Return the [X, Y] coordinate for the center point of the cell that contains the specified text.  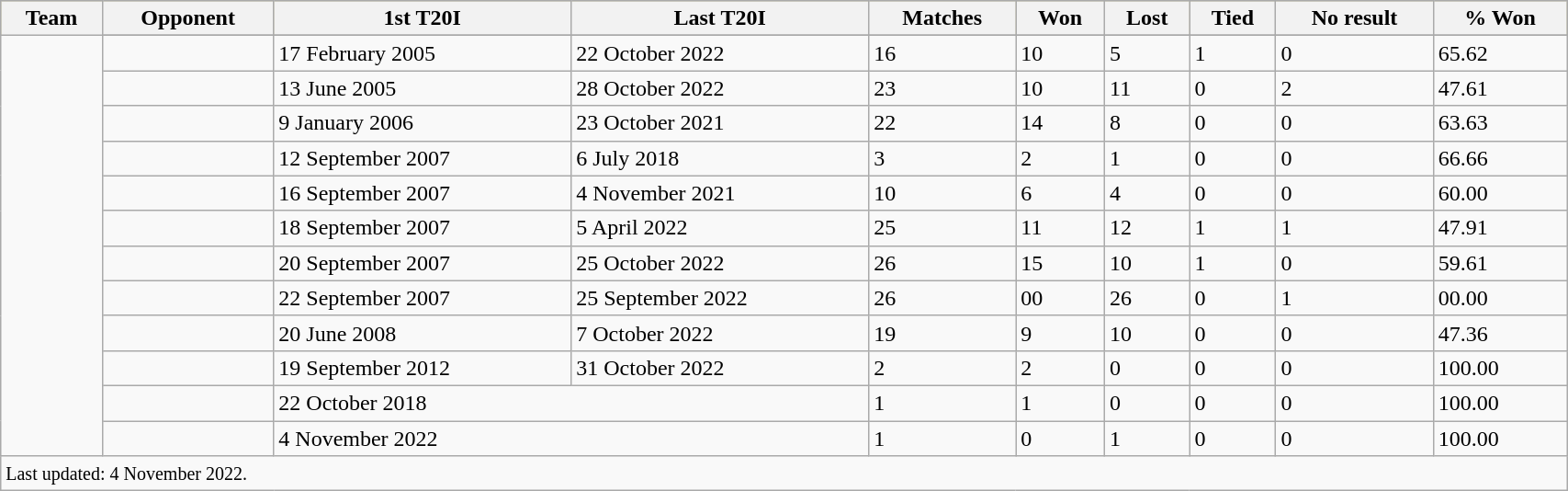
63.63 [1499, 123]
4 November 2022 [571, 439]
19 September 2012 [423, 368]
66.66 [1499, 158]
5 [1147, 53]
65.62 [1499, 53]
Team [51, 18]
25 September 2022 [720, 298]
Tied [1233, 18]
8 [1147, 123]
13 June 2005 [423, 88]
47.61 [1499, 88]
Last updated: 4 November 2022. [784, 474]
14 [1060, 123]
16 September 2007 [423, 193]
4 [1147, 193]
25 October 2022 [720, 263]
20 September 2007 [423, 263]
22 October 2022 [720, 53]
20 June 2008 [423, 333]
60.00 [1499, 193]
Matches [942, 18]
00 [1060, 298]
31 October 2022 [720, 368]
3 [942, 158]
23 [942, 88]
22 October 2018 [571, 403]
22 September 2007 [423, 298]
Won [1060, 18]
% Won [1499, 18]
9 January 2006 [423, 123]
7 October 2022 [720, 333]
19 [942, 333]
47.91 [1499, 228]
23 October 2021 [720, 123]
Last T20I [720, 18]
6 July 2018 [720, 158]
1st T20I [423, 18]
12 [1147, 228]
6 [1060, 193]
4 November 2021 [720, 193]
9 [1060, 333]
17 February 2005 [423, 53]
No result [1354, 18]
22 [942, 123]
25 [942, 228]
28 October 2022 [720, 88]
15 [1060, 263]
00.00 [1499, 298]
5 April 2022 [720, 228]
18 September 2007 [423, 228]
47.36 [1499, 333]
12 September 2007 [423, 158]
16 [942, 53]
Opponent [187, 18]
Lost [1147, 18]
59.61 [1499, 263]
